Search for the cell housing the specified text and yield its [x, y] center coordinate. 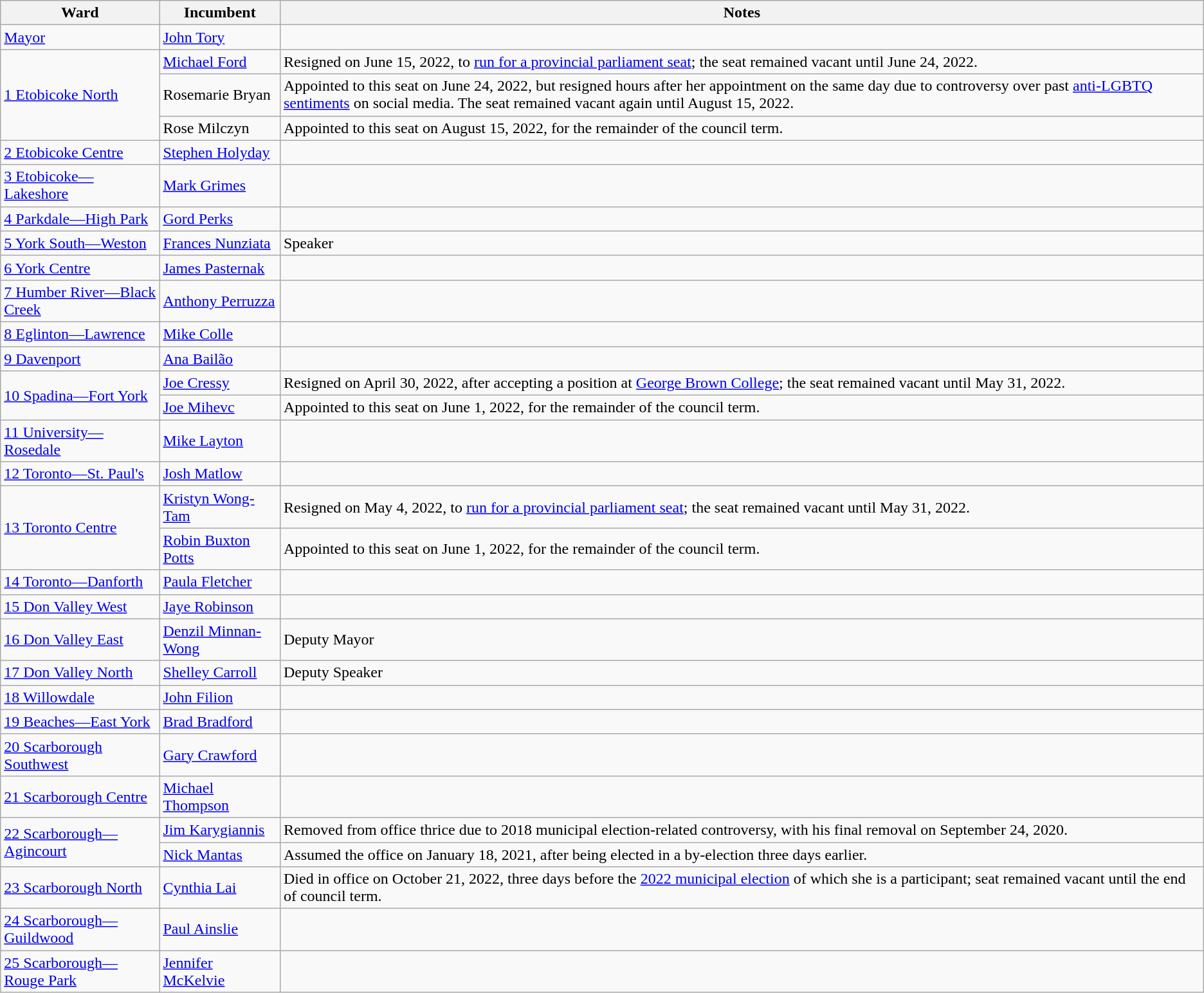
Shelley Carroll [220, 673]
12 Toronto—St. Paul's [80, 474]
23 Scarborough North [80, 888]
Resigned on May 4, 2022, to run for a provincial parliament seat; the seat remained vacant until May 31, 2022. [742, 507]
John Tory [220, 37]
Robin Buxton Potts [220, 549]
Kristyn Wong-Tam [220, 507]
Mayor [80, 37]
10 Spadina—Fort York [80, 396]
Rose Milczyn [220, 128]
Joe Mihevc [220, 408]
14 Toronto—Danforth [80, 582]
Mark Grimes [220, 185]
2 Etobicoke Centre [80, 152]
Brad Bradford [220, 722]
Michael Ford [220, 62]
22 Scarborough—Agincourt [80, 842]
Assumed the office on January 18, 2021, after being elected in a by-election three days earlier. [742, 855]
16 Don Valley East [80, 639]
Jim Karygiannis [220, 830]
6 York Centre [80, 268]
Michael Thompson [220, 796]
18 Willowdale [80, 697]
Mike Layton [220, 441]
Removed from office thrice due to 2018 municipal election-related controversy, with his final removal on September 24, 2020. [742, 830]
Ana Bailão [220, 358]
Rosemarie Bryan [220, 95]
John Filion [220, 697]
Mike Colle [220, 334]
Joe Cressy [220, 383]
Gary Crawford [220, 755]
11 University—Rosedale [80, 441]
24 Scarborough—Guildwood [80, 930]
Cynthia Lai [220, 888]
Resigned on June 15, 2022, to run for a provincial parliament seat; the seat remained vacant until June 24, 2022. [742, 62]
Frances Nunziata [220, 243]
15 Don Valley West [80, 606]
20 Scarborough Southwest [80, 755]
Nick Mantas [220, 855]
7 Humber River—Black Creek [80, 301]
Ward [80, 13]
James Pasternak [220, 268]
13 Toronto Centre [80, 528]
4 Parkdale—High Park [80, 219]
Paul Ainslie [220, 930]
Anthony Perruzza [220, 301]
Incumbent [220, 13]
17 Don Valley North [80, 673]
Paula Fletcher [220, 582]
5 York South—Weston [80, 243]
3 Etobicoke—Lakeshore [80, 185]
Jennifer McKelvie [220, 971]
25 Scarborough—Rouge Park [80, 971]
Stephen Holyday [220, 152]
19 Beaches—East York [80, 722]
Gord Perks [220, 219]
Josh Matlow [220, 474]
Appointed to this seat on August 15, 2022, for the remainder of the council term. [742, 128]
Deputy Speaker [742, 673]
21 Scarborough Centre [80, 796]
Denzil Minnan-Wong [220, 639]
Deputy Mayor [742, 639]
8 Eglinton—Lawrence [80, 334]
Notes [742, 13]
Speaker [742, 243]
9 Davenport [80, 358]
1 Etobicoke North [80, 95]
Jaye Robinson [220, 606]
Resigned on April 30, 2022, after accepting a position at George Brown College; the seat remained vacant until May 31, 2022. [742, 383]
